Scan for the cell matching the given text and deliver its [x, y] coordinate at center. 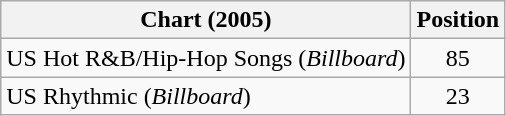
85 [458, 58]
US Rhythmic (Billboard) [206, 96]
23 [458, 96]
Position [458, 20]
US Hot R&B/Hip-Hop Songs (Billboard) [206, 58]
Chart (2005) [206, 20]
